From the cell containing the given text, extract its center point as (X, Y) coordinate. 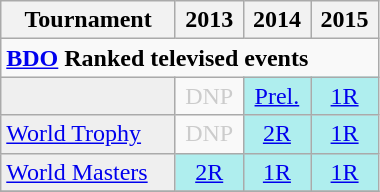
2014 (277, 20)
World Masters (88, 172)
BDO Ranked televised events (190, 58)
World Trophy (88, 134)
2013 (209, 20)
Tournament (88, 20)
2015 (345, 20)
Prel. (277, 96)
